For the text-containing cell, return its midpoint in (X, Y) coordinate format. 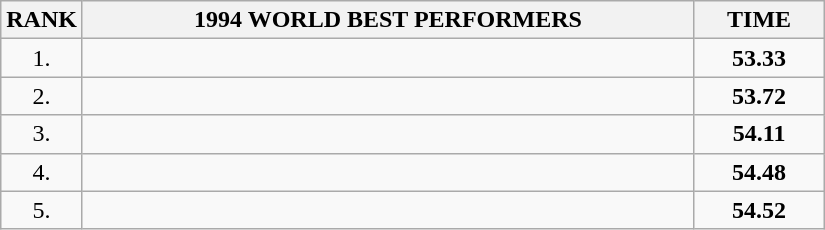
1994 WORLD BEST PERFORMERS (388, 20)
2. (42, 96)
3. (42, 134)
TIME (760, 20)
53.33 (760, 58)
RANK (42, 20)
4. (42, 172)
1. (42, 58)
5. (42, 210)
53.72 (760, 96)
54.11 (760, 134)
54.52 (760, 210)
54.48 (760, 172)
